Determine the [X, Y] coordinate at the center of the cell enclosing the given text.  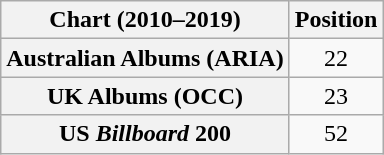
23 [336, 96]
Position [336, 20]
Chart (2010–2019) [145, 20]
52 [336, 134]
Australian Albums (ARIA) [145, 58]
UK Albums (OCC) [145, 96]
22 [336, 58]
US Billboard 200 [145, 134]
